Locate the cell with the specified text and output its (x, y) center coordinate. 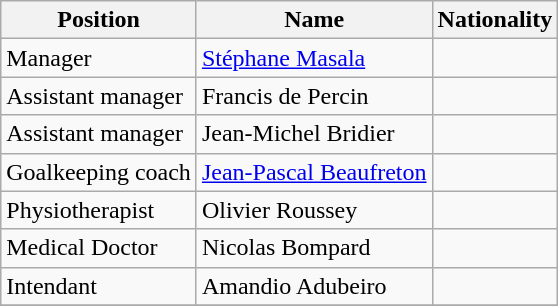
Stéphane Masala (314, 58)
Amandio Adubeiro (314, 286)
Nationality (495, 20)
Manager (99, 58)
Jean-Pascal Beaufreton (314, 172)
Name (314, 20)
Intendant (99, 286)
Physiotherapist (99, 210)
Olivier Roussey (314, 210)
Position (99, 20)
Goalkeeping coach (99, 172)
Medical Doctor (99, 248)
Nicolas Bompard (314, 248)
Jean-Michel Bridier (314, 134)
Francis de Percin (314, 96)
